From the cell containing the given text, extract its center point as [X, Y] coordinate. 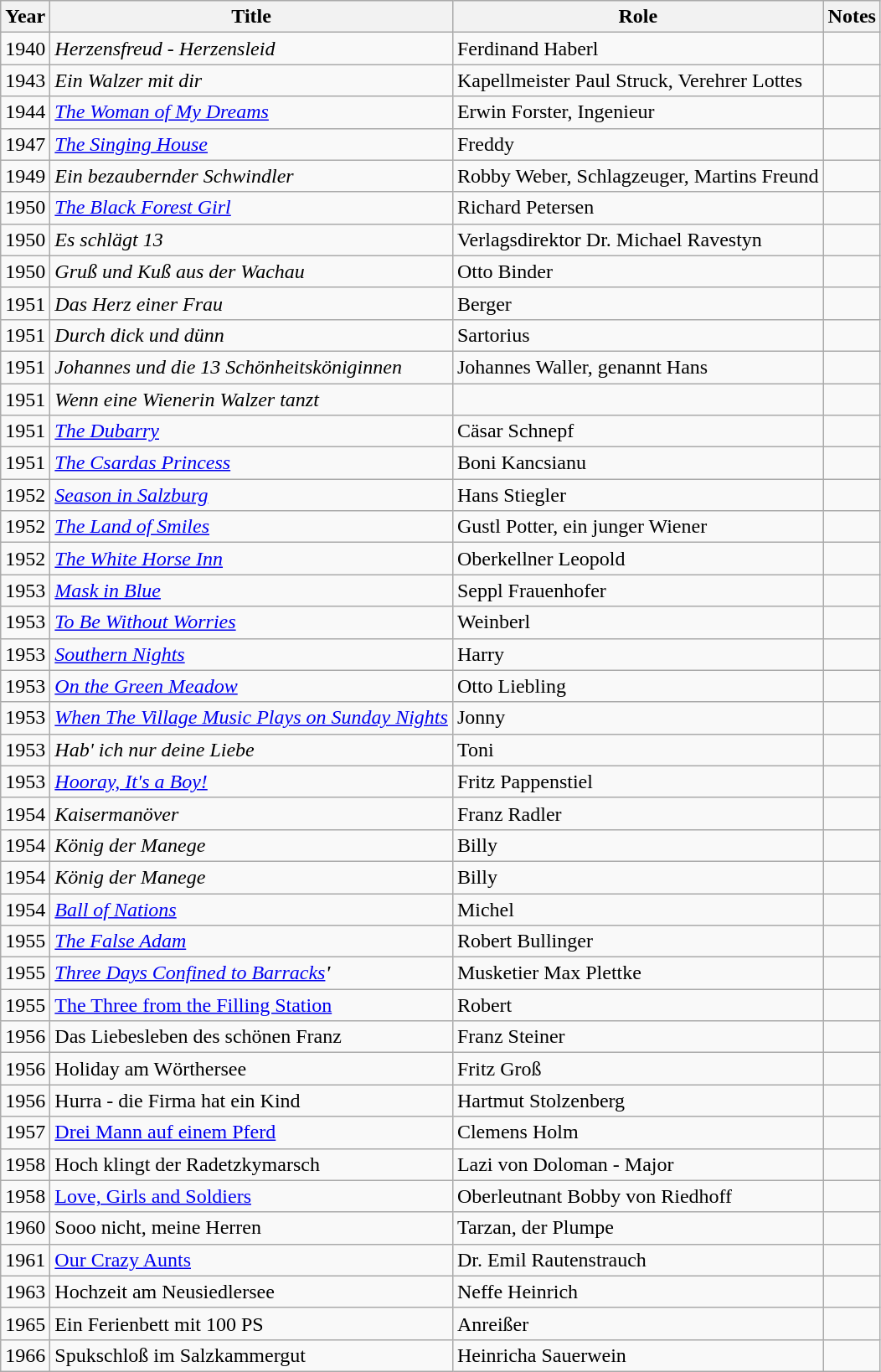
Spukschloß im Salzkammergut [251, 1355]
Weinberl [638, 622]
When The Village Music Plays on Sunday Nights [251, 718]
Gruß und Kuß aus der Wachau [251, 271]
Sartorius [638, 335]
Hooray, It's a Boy! [251, 781]
Jonny [638, 718]
Berger [638, 303]
1960 [25, 1228]
Oberleutnant Bobby von Riedhoff [638, 1196]
Gustl Potter, ein junger Wiener [638, 527]
1961 [25, 1260]
The White Horse Inn [251, 559]
To Be Without Worries [251, 622]
Three Days Confined to Barracks' [251, 973]
1963 [25, 1292]
Boni Kancsianu [638, 463]
Richard Petersen [638, 208]
Das Liebesleben des schönen Franz [251, 1037]
1949 [25, 176]
The Woman of My Dreams [251, 112]
Hurra - die Firma hat ein Kind [251, 1101]
Title [251, 17]
Year [25, 17]
Franz Radler [638, 813]
1965 [25, 1323]
Ein Ferienbett mit 100 PS [251, 1323]
Seppl Frauenhofer [638, 591]
1940 [25, 49]
Freddy [638, 144]
Lazi von Doloman - Major [638, 1164]
Cäsar Schnepf [638, 431]
Ferdinand Haberl [638, 49]
Tarzan, der Plumpe [638, 1228]
Michel [638, 909]
Hans Stiegler [638, 495]
Durch dick und dünn [251, 335]
Drei Mann auf einem Pferd [251, 1132]
Neffe Heinrich [638, 1292]
Hochzeit am Neusiedlersee [251, 1292]
Herzensfreud - Herzensleid [251, 49]
Robby Weber, Schlagzeuger, Martins Freund [638, 176]
On the Green Meadow [251, 686]
Heinricha Sauerwein [638, 1355]
Es schlägt 13 [251, 240]
Ein Walzer mit dir [251, 80]
Harry [638, 654]
The False Adam [251, 941]
Holiday am Wörthersee [251, 1069]
Musketier Max Plettke [638, 973]
Fritz Pappenstiel [638, 781]
Anreißer [638, 1323]
Our Crazy Aunts [251, 1260]
Johannes und die 13 Schönheitsköniginnen [251, 367]
1944 [25, 112]
Erwin Forster, Ingenieur [638, 112]
Role [638, 17]
Notes [852, 17]
Robert [638, 1005]
Otto Liebling [638, 686]
Season in Salzburg [251, 495]
Toni [638, 750]
Hartmut Stolzenberg [638, 1101]
1966 [25, 1355]
The Black Forest Girl [251, 208]
Southern Nights [251, 654]
1947 [25, 144]
1957 [25, 1132]
The Singing House [251, 144]
Kapellmeister Paul Struck, Verehrer Lottes [638, 80]
The Dubarry [251, 431]
Love, Girls and Soldiers [251, 1196]
Das Herz einer Frau [251, 303]
Hoch klingt der Radetzkymarsch [251, 1164]
The Csardas Princess [251, 463]
Mask in Blue [251, 591]
Dr. Emil Rautenstrauch [638, 1260]
Franz Steiner [638, 1037]
The Land of Smiles [251, 527]
Fritz Groß [638, 1069]
Wenn eine Wienerin Walzer tanzt [251, 400]
Ball of Nations [251, 909]
Verlagsdirektor Dr. Michael Ravestyn [638, 240]
Clemens Holm [638, 1132]
The Three from the Filling Station [251, 1005]
Robert Bullinger [638, 941]
Hab' ich nur deine Liebe [251, 750]
Johannes Waller, genannt Hans [638, 367]
Otto Binder [638, 271]
Ein bezaubernder Schwindler [251, 176]
1943 [25, 80]
Kaisermanöver [251, 813]
Oberkellner Leopold [638, 559]
Sooo nicht, meine Herren [251, 1228]
